Detect which cell encompasses the target text, then output its (x, y) center coordinate. 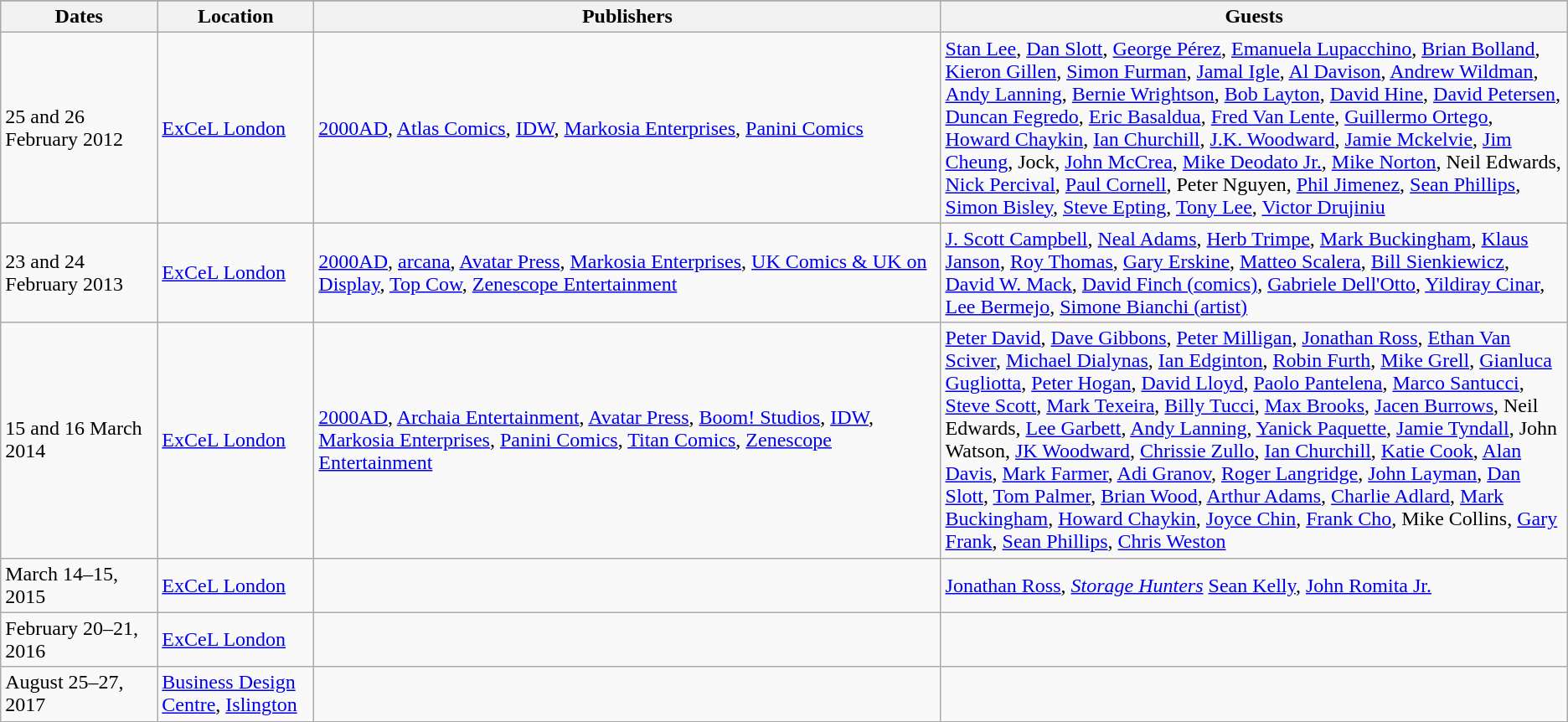
2000AD, Archaia Entertainment, Avatar Press, Boom! Studios, IDW, Markosia Enterprises, Panini Comics, Titan Comics, Zenescope Entertainment (627, 441)
Publishers (627, 17)
August 25–27, 2017 (79, 694)
Jonathan Ross, Storage Hunters Sean Kelly, John Romita Jr. (1254, 585)
March 14–15, 2015 (79, 585)
Guests (1254, 17)
Business Design Centre, Islington (236, 694)
2000AD, Atlas Comics, IDW, Markosia Enterprises, Panini Comics (627, 127)
23 and 24 February 2013 (79, 273)
15 and 16 March 2014 (79, 441)
2000AD, arcana, Avatar Press, Markosia Enterprises, UK Comics & UK on Display, Top Cow, Zenescope Entertainment (627, 273)
February 20–21, 2016 (79, 640)
Location (236, 17)
Dates (79, 17)
25 and 26 February 2012 (79, 127)
